Find where the given text appears and provide that cell's center as [x, y] coordinate. 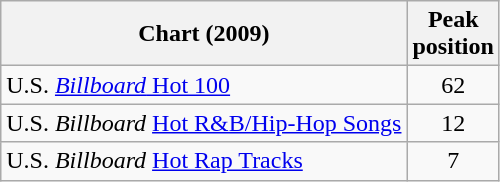
62 [453, 85]
12 [453, 123]
U.S. Billboard Hot R&B/Hip-Hop Songs [204, 123]
7 [453, 161]
U.S. Billboard Hot 100 [204, 85]
U.S. Billboard Hot Rap Tracks [204, 161]
Chart (2009) [204, 34]
Peakposition [453, 34]
